Determine the (x, y) coordinate at the center of the cell enclosing the given text.  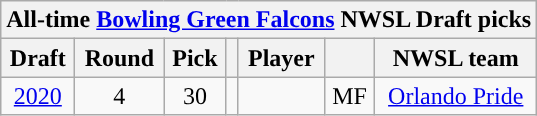
2020 (38, 96)
MF (350, 96)
Pick (195, 58)
All-time Bowling Green Falcons NWSL Draft picks (269, 20)
Player (281, 58)
NWSL team (456, 58)
Round (120, 58)
Draft (38, 58)
30 (195, 96)
4 (120, 96)
Orlando Pride (456, 96)
